Determine the [X, Y] coordinate at the center of the cell enclosing the given text.  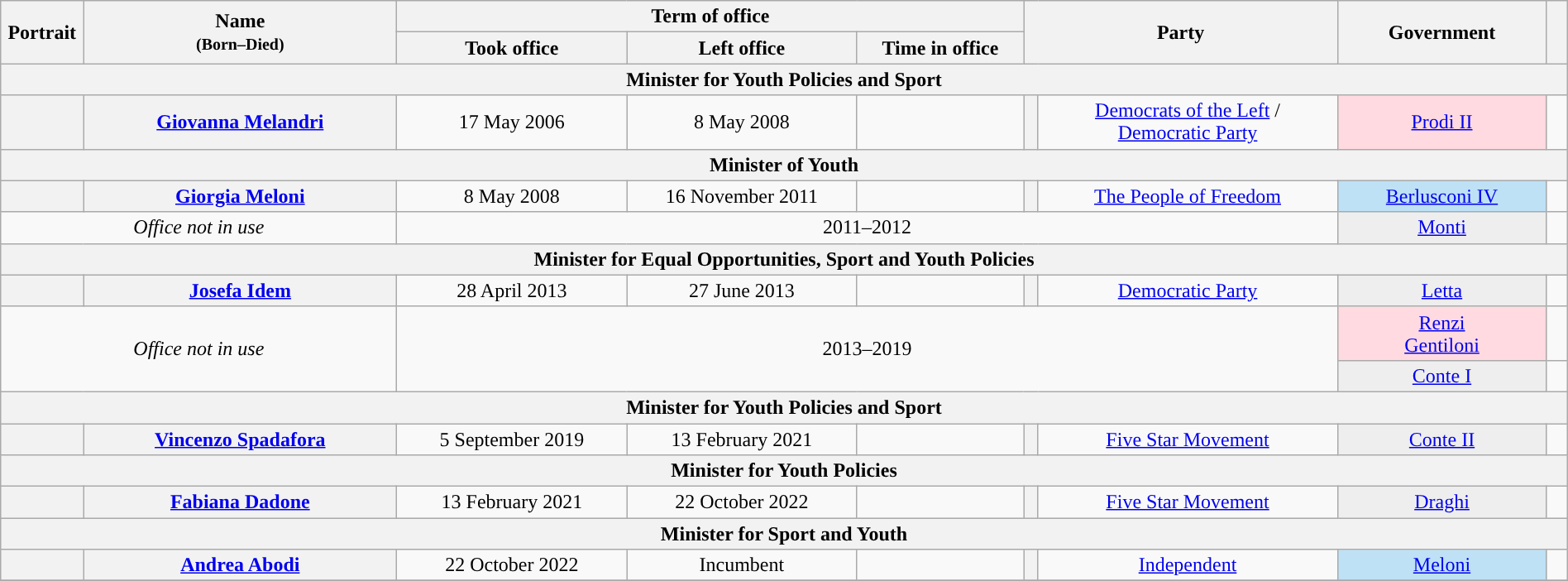
Giovanna Melandri [240, 122]
2011–2012 [867, 228]
16 November 2011 [742, 196]
Government [1442, 32]
Minister for Sport and Youth [784, 534]
28 April 2013 [512, 290]
Democratic Party [1188, 290]
Left office [742, 48]
Incumbent [742, 565]
Conte II [1442, 439]
2013–2019 [867, 349]
27 June 2013 [742, 290]
RenziGentiloni [1442, 333]
Minister for Youth Policies [784, 471]
Minister of Youth [784, 165]
Giorgia Meloni [240, 196]
Fabiana Dadone [240, 502]
Name(Born–Died) [240, 32]
Party [1181, 32]
Minister for Equal Opportunities, Sport and Youth Policies [784, 259]
Took office [512, 48]
17 May 2006 [512, 122]
Draghi [1442, 502]
Letta [1442, 290]
Andrea Abodi [240, 565]
The People of Freedom [1188, 196]
Josefa Idem [240, 290]
Vincenzo Spadafora [240, 439]
Portrait [42, 32]
Time in office [940, 48]
Democrats of the Left /Democratic Party [1188, 122]
Term of office [710, 17]
5 September 2019 [512, 439]
Berlusconi IV [1442, 196]
Prodi II [1442, 122]
Independent [1188, 565]
Conte I [1442, 376]
Monti [1442, 228]
Meloni [1442, 565]
